Return (X, Y) of the center of cell containing provided text 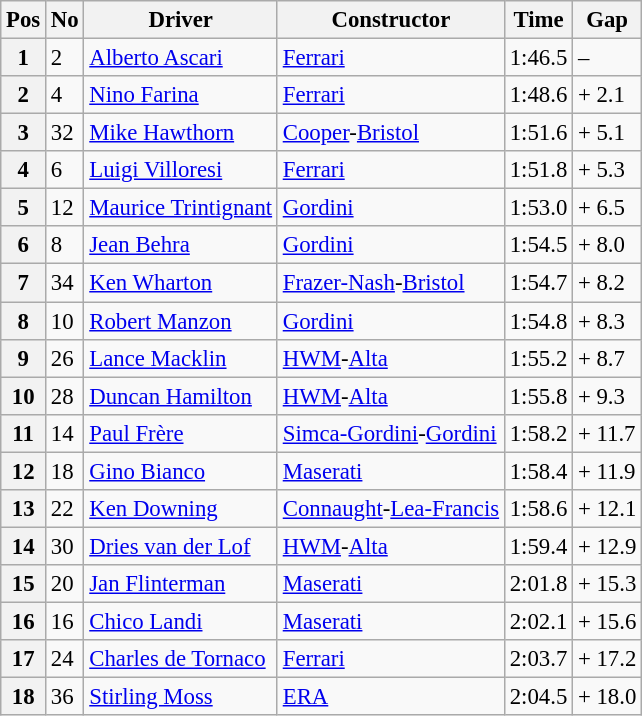
7 (24, 283)
15 (24, 584)
24 (65, 659)
Constructor (390, 20)
No (65, 20)
Cooper-Bristol (390, 133)
Time (538, 20)
+ 15.6 (608, 621)
Duncan Hamilton (180, 396)
+ 12.1 (608, 509)
ERA (390, 697)
Alberto Ascari (180, 58)
1:55.2 (538, 358)
Charles de Tornaco (180, 659)
22 (65, 509)
Chico Landi (180, 621)
+ 9.3 (608, 396)
1:58.2 (538, 433)
Lance Macklin (180, 358)
Pos (24, 20)
Robert Manzon (180, 321)
26 (65, 358)
Connaught-Lea-Francis (390, 509)
Gino Bianco (180, 471)
+ 8.7 (608, 358)
+ 8.2 (608, 283)
9 (24, 358)
Ken Wharton (180, 283)
Mike Hawthorn (180, 133)
1:53.0 (538, 208)
Jan Flinterman (180, 584)
1:54.5 (538, 245)
– (608, 58)
+ 5.3 (608, 170)
1:51.6 (538, 133)
34 (65, 283)
+ 11.9 (608, 471)
1:54.7 (538, 283)
Ken Downing (180, 509)
Driver (180, 20)
Stirling Moss (180, 697)
+ 6.5 (608, 208)
1:48.6 (538, 95)
1:54.8 (538, 321)
+ 18.0 (608, 697)
1:55.8 (538, 396)
Dries van der Lof (180, 546)
Maurice Trintignant (180, 208)
Nino Farina (180, 95)
+ 8.0 (608, 245)
2:03.7 (538, 659)
20 (65, 584)
+ 11.7 (608, 433)
1:59.4 (538, 546)
+ 5.1 (608, 133)
1 (24, 58)
1:51.8 (538, 170)
Luigi Villoresi (180, 170)
17 (24, 659)
+ 17.2 (608, 659)
Paul Frère (180, 433)
2:01.8 (538, 584)
Gap (608, 20)
11 (24, 433)
32 (65, 133)
2:04.5 (538, 697)
30 (65, 546)
5 (24, 208)
Simca-Gordini-Gordini (390, 433)
Frazer-Nash-Bristol (390, 283)
1:58.4 (538, 471)
36 (65, 697)
3 (24, 133)
+ 12.9 (608, 546)
+ 15.3 (608, 584)
+ 2.1 (608, 95)
13 (24, 509)
1:58.6 (538, 509)
Jean Behra (180, 245)
+ 8.3 (608, 321)
1:46.5 (538, 58)
28 (65, 396)
2:02.1 (538, 621)
